Scan for the cell matching the given text and deliver its [x, y] coordinate at center. 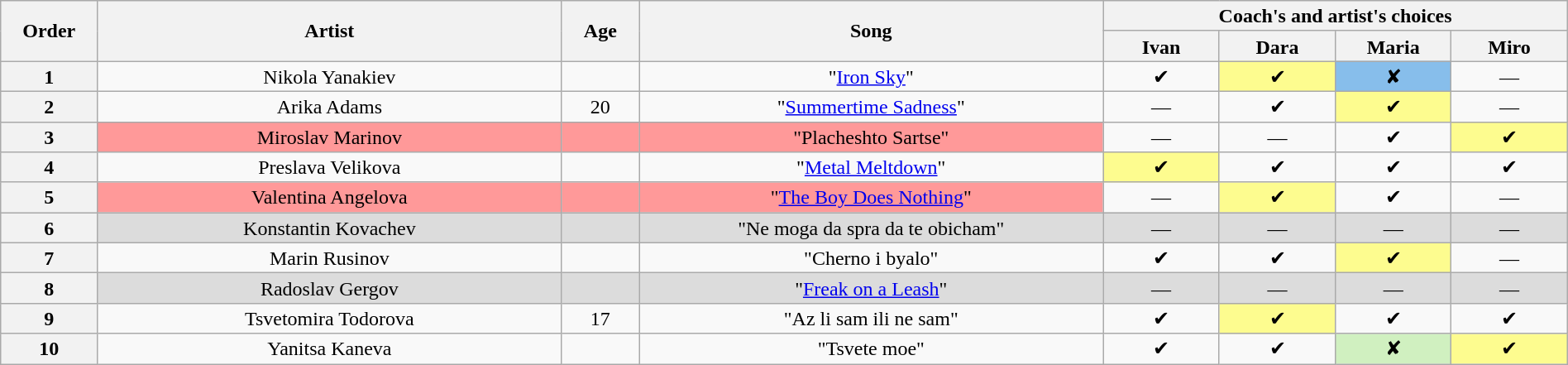
17 [600, 318]
Nikola Yanakiev [329, 76]
"Tsvete moe" [872, 349]
Maria [1394, 46]
"The Boy Does Nothing" [872, 197]
5 [50, 197]
Artist [329, 31]
1 [50, 76]
4 [50, 167]
3 [50, 137]
"Cherno i byalo" [872, 258]
8 [50, 288]
Miroslav Marinov [329, 137]
"Az li sam ili ne sam" [872, 318]
Coach's and artist's choices [1335, 17]
Marin Rusinov [329, 258]
"Freak on a Leash" [872, 288]
"Metal Meltdown" [872, 167]
Yanitsa Kaneva [329, 349]
Valentina Angelova [329, 197]
Song [872, 31]
Miro [1509, 46]
Arika Adams [329, 106]
Dara [1277, 46]
Konstantin Kovachev [329, 228]
20 [600, 106]
6 [50, 228]
7 [50, 258]
Preslava Velikova [329, 167]
Tsvetomira Todorova [329, 318]
"Iron Sky" [872, 76]
"Ne moga da spra da te obicham" [872, 228]
Age [600, 31]
Ivan [1161, 46]
Radoslav Gergov [329, 288]
"Placheshto Sartse" [872, 137]
10 [50, 349]
Order [50, 31]
9 [50, 318]
2 [50, 106]
"Summertime Sadness" [872, 106]
